For the text-containing cell, return its midpoint in (x, y) coordinate format. 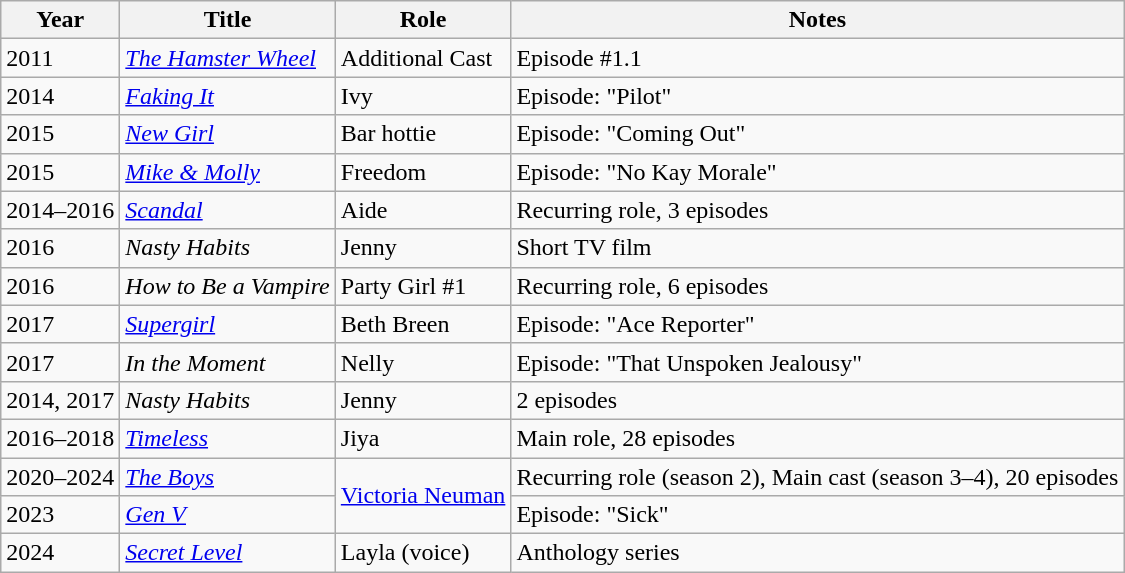
2023 (60, 515)
Main role, 28 episodes (818, 438)
Freedom (423, 172)
Episode: "That Unspoken Jealousy" (818, 362)
2014, 2017 (60, 400)
Episode #1.1 (818, 58)
The Boys (228, 477)
Additional Cast (423, 58)
Year (60, 20)
Gen V (228, 515)
Jiya (423, 438)
Ivy (423, 96)
2016–2018 (60, 438)
New Girl (228, 134)
2024 (60, 553)
Secret Level (228, 553)
Beth Breen (423, 324)
Episode: "Ace Reporter" (818, 324)
Recurring role (season 2), Main cast (season 3–4), 20 episodes (818, 477)
2 episodes (818, 400)
Faking It (228, 96)
Party Girl #1 (423, 286)
Notes (818, 20)
2011 (60, 58)
Aide (423, 210)
Nelly (423, 362)
Short TV film (818, 248)
Timeless (228, 438)
Episode: "No Kay Morale" (818, 172)
Episode: "Coming Out" (818, 134)
Supergirl (228, 324)
How to Be a Vampire (228, 286)
Role (423, 20)
2014–2016 (60, 210)
Layla (voice) (423, 553)
Mike & Molly (228, 172)
Scandal (228, 210)
The Hamster Wheel (228, 58)
Recurring role, 3 episodes (818, 210)
Anthology series (818, 553)
Victoria Neuman (423, 496)
Recurring role, 6 episodes (818, 286)
Bar hottie (423, 134)
In the Moment (228, 362)
Episode: "Pilot" (818, 96)
Title (228, 20)
Episode: "Sick" (818, 515)
2020–2024 (60, 477)
2014 (60, 96)
